Pinpoint the cell where the given text exists, returning its (x, y) midpoint coordinate. 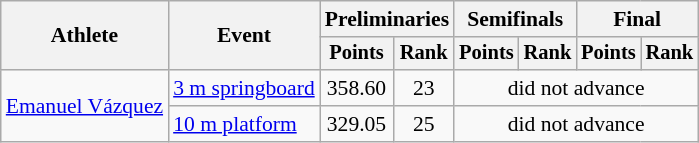
329.05 (357, 124)
Semifinals (515, 19)
Athlete (84, 36)
25 (424, 124)
Event (244, 36)
Emanuel Vázquez (84, 106)
358.60 (357, 88)
10 m platform (244, 124)
Preliminaries (387, 19)
23 (424, 88)
Final (637, 19)
3 m springboard (244, 88)
